Return [X, Y] of the center of cell containing provided text 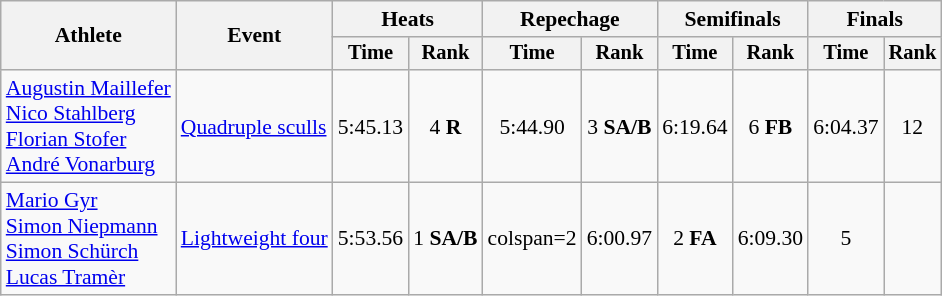
5:44.90 [532, 126]
4 R [445, 126]
Heats [408, 19]
6:19.64 [694, 126]
Mario GyrSimon NiepmannSimon SchürchLucas Tramèr [88, 239]
6:04.37 [846, 126]
5:45.13 [370, 126]
3 SA/B [620, 126]
6 FB [770, 126]
6:00.97 [620, 239]
Lightweight four [254, 239]
5 [846, 239]
Augustin MailleferNico StahlbergFlorian StoferAndré Vonarburg [88, 126]
5:53.56 [370, 239]
Quadruple sculls [254, 126]
12 [913, 126]
colspan=2 [532, 239]
Event [254, 36]
1 SA/B [445, 239]
Repechage [570, 19]
2 FA [694, 239]
Athlete [88, 36]
Finals [874, 19]
Semifinals [732, 19]
6:09.30 [770, 239]
